Locate the cell with the specified text and output its (x, y) center coordinate. 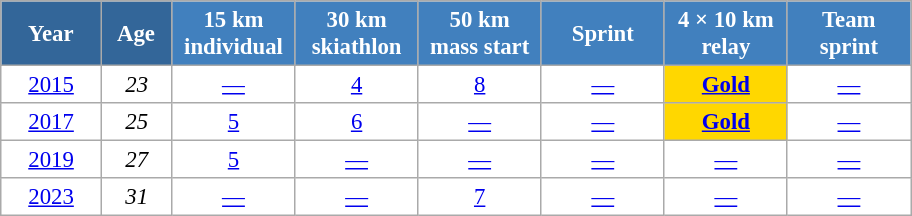
Year (52, 34)
Sprint (602, 34)
23 (136, 85)
50 km mass start (480, 34)
Age (136, 34)
15 km individual (234, 34)
2017 (52, 122)
30 km skiathlon (356, 34)
2015 (52, 85)
25 (136, 122)
Team sprint (848, 34)
4 × 10 km relay (726, 34)
8 (480, 85)
2023 (52, 197)
7 (480, 197)
27 (136, 160)
4 (356, 85)
31 (136, 197)
6 (356, 122)
2019 (52, 160)
